Search for the cell housing the specified text and yield its [x, y] center coordinate. 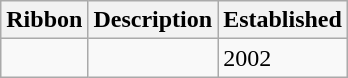
2002 [283, 58]
Description [153, 20]
Established [283, 20]
Ribbon [44, 20]
